Locate the cell with the specified text and output its [x, y] center coordinate. 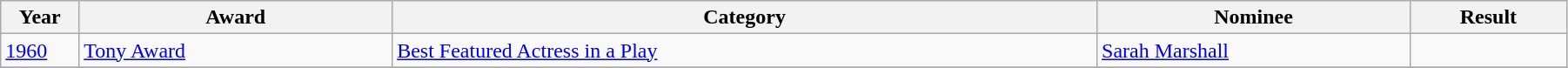
Category [745, 17]
Year [40, 17]
Tony Award [236, 51]
1960 [40, 51]
Best Featured Actress in a Play [745, 51]
Nominee [1254, 17]
Award [236, 17]
Sarah Marshall [1254, 51]
Result [1488, 17]
